Return (X, Y) of the center of cell containing provided text 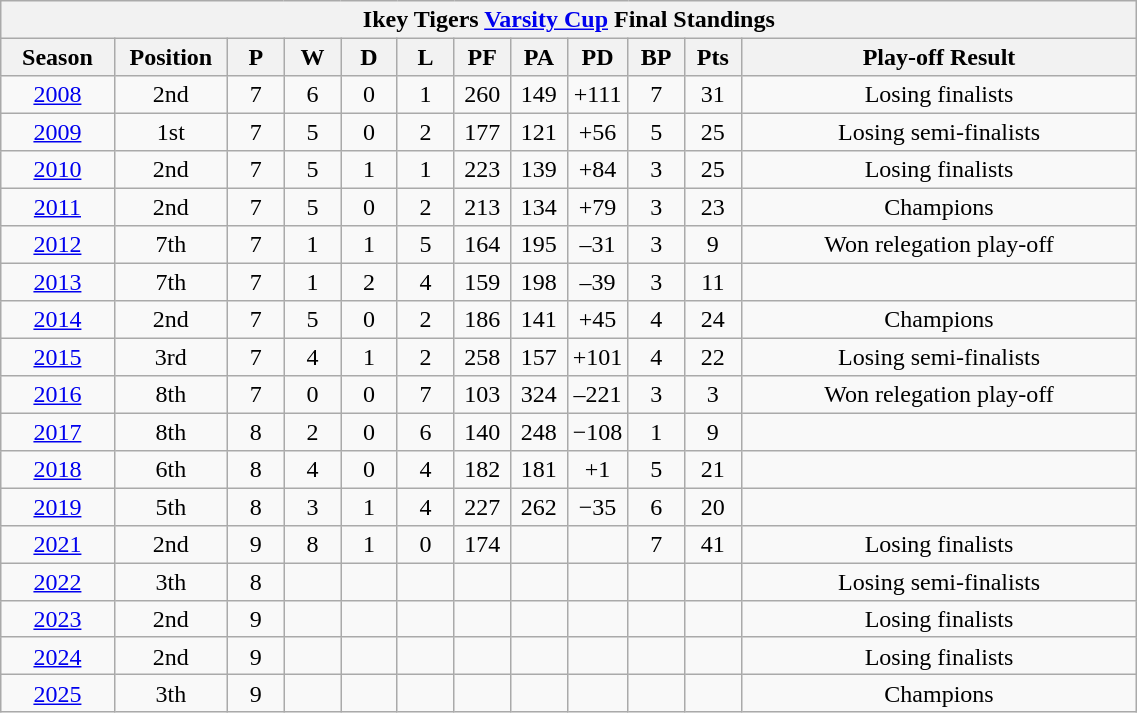
2019 (58, 506)
149 (540, 94)
PA (540, 56)
31 (712, 94)
258 (482, 356)
+111 (598, 94)
PF (482, 56)
D (370, 56)
–39 (598, 282)
5th (170, 506)
Pts (712, 56)
21 (712, 468)
2017 (58, 432)
248 (540, 432)
2011 (58, 206)
2018 (58, 468)
Play-off Result (939, 56)
181 (540, 468)
195 (540, 244)
177 (482, 132)
−108 (598, 432)
PD (598, 56)
139 (540, 170)
2013 (58, 282)
2010 (58, 170)
–221 (598, 394)
+79 (598, 206)
+45 (598, 318)
164 (482, 244)
213 (482, 206)
41 (712, 544)
+101 (598, 356)
2015 (58, 356)
11 (712, 282)
121 (540, 132)
140 (482, 432)
Position (170, 56)
23 (712, 206)
324 (540, 394)
227 (482, 506)
2025 (58, 694)
159 (482, 282)
260 (482, 94)
223 (482, 170)
103 (482, 394)
24 (712, 318)
198 (540, 282)
157 (540, 356)
L (426, 56)
2021 (58, 544)
+56 (598, 132)
+1 (598, 468)
2023 (58, 618)
P (256, 56)
2009 (58, 132)
+84 (598, 170)
20 (712, 506)
−35 (598, 506)
174 (482, 544)
–31 (598, 244)
182 (482, 468)
2012 (58, 244)
2016 (58, 394)
2024 (58, 656)
186 (482, 318)
2014 (58, 318)
6th (170, 468)
BP (656, 56)
22 (712, 356)
Season (58, 56)
262 (540, 506)
1st (170, 132)
Ikey Tigers Varsity Cup Final Standings (569, 20)
W (312, 56)
2008 (58, 94)
2022 (58, 582)
141 (540, 318)
3rd (170, 356)
134 (540, 206)
